Pinpoint the cell where the given text exists, returning its [x, y] midpoint coordinate. 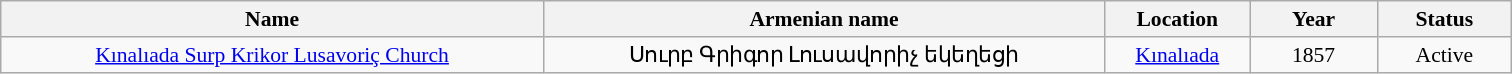
Status [1444, 19]
Kınalıada Surp Krikor Lusavoriç Church [272, 55]
Location [1178, 19]
Armenian name [824, 19]
1857 [1314, 55]
Սուրբ Գրիգոր Լուսավորիչ եկեղեցի [824, 55]
Kınalıada [1178, 55]
Name [272, 19]
Active [1444, 55]
Year [1314, 19]
